Return (x, y) of the center of cell containing provided text 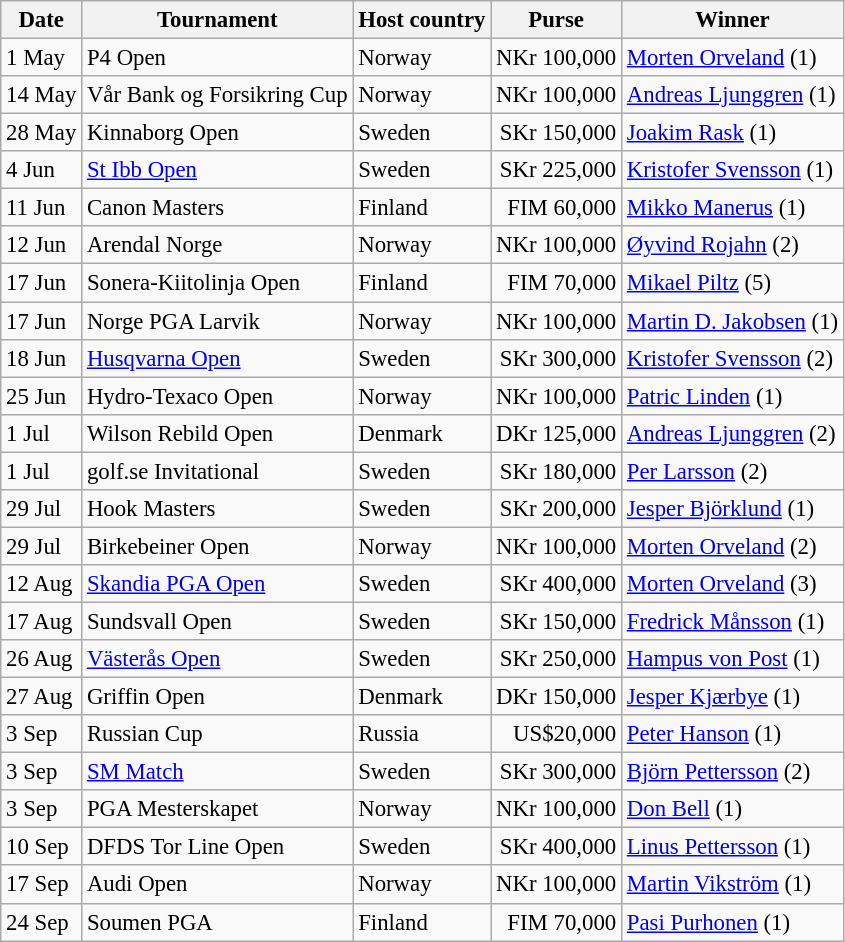
17 Aug (42, 621)
Date (42, 20)
Vår Bank og Forsikring Cup (218, 95)
Björn Pettersson (2) (733, 772)
12 Jun (42, 245)
Griffin Open (218, 697)
Birkebeiner Open (218, 546)
28 May (42, 133)
Peter Hanson (1) (733, 734)
Hook Masters (218, 509)
17 Sep (42, 885)
Skandia PGA Open (218, 584)
26 Aug (42, 659)
Wilson Rebild Open (218, 433)
Host country (422, 20)
Kristofer Svensson (2) (733, 358)
DFDS Tor Line Open (218, 847)
Joakim Rask (1) (733, 133)
Kinnaborg Open (218, 133)
FIM 60,000 (556, 208)
1 May (42, 58)
Morten Orveland (3) (733, 584)
Pasi Purhonen (1) (733, 922)
SKr 225,000 (556, 170)
Hampus von Post (1) (733, 659)
Sundsvall Open (218, 621)
Hydro-Texaco Open (218, 396)
Kristofer Svensson (1) (733, 170)
Audi Open (218, 885)
4 Jun (42, 170)
Västerås Open (218, 659)
Øyvind Rojahn (2) (733, 245)
Purse (556, 20)
25 Jun (42, 396)
14 May (42, 95)
18 Jun (42, 358)
Per Larsson (2) (733, 471)
27 Aug (42, 697)
Martin D. Jakobsen (1) (733, 321)
Morten Orveland (2) (733, 546)
Don Bell (1) (733, 809)
Arendal Norge (218, 245)
Mikael Piltz (5) (733, 283)
golf.se Invitational (218, 471)
PGA Mesterskapet (218, 809)
Husqvarna Open (218, 358)
Andreas Ljunggren (1) (733, 95)
Russia (422, 734)
SKr 250,000 (556, 659)
DKr 150,000 (556, 697)
Patric Linden (1) (733, 396)
Martin Vikström (1) (733, 885)
Norge PGA Larvik (218, 321)
Winner (733, 20)
P4 Open (218, 58)
Fredrick Månsson (1) (733, 621)
12 Aug (42, 584)
DKr 125,000 (556, 433)
Jesper Kjærbye (1) (733, 697)
Russian Cup (218, 734)
Canon Masters (218, 208)
11 Jun (42, 208)
Jesper Björklund (1) (733, 509)
Andreas Ljunggren (2) (733, 433)
Soumen PGA (218, 922)
24 Sep (42, 922)
Sonera-Kiitolinja Open (218, 283)
Morten Orveland (1) (733, 58)
Tournament (218, 20)
Linus Pettersson (1) (733, 847)
SKr 200,000 (556, 509)
Mikko Manerus (1) (733, 208)
10 Sep (42, 847)
SKr 180,000 (556, 471)
St Ibb Open (218, 170)
US$20,000 (556, 734)
SM Match (218, 772)
